Pinpoint the cell where the given text exists, returning its [x, y] midpoint coordinate. 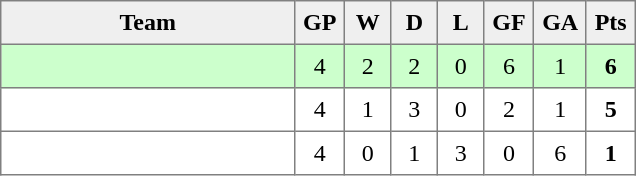
Pts [610, 23]
GA [560, 23]
Team [148, 23]
D [414, 23]
L [461, 23]
5 [610, 110]
W [368, 23]
GF [509, 23]
GP [320, 23]
